For the text-containing cell, return its midpoint in [X, Y] coordinate format. 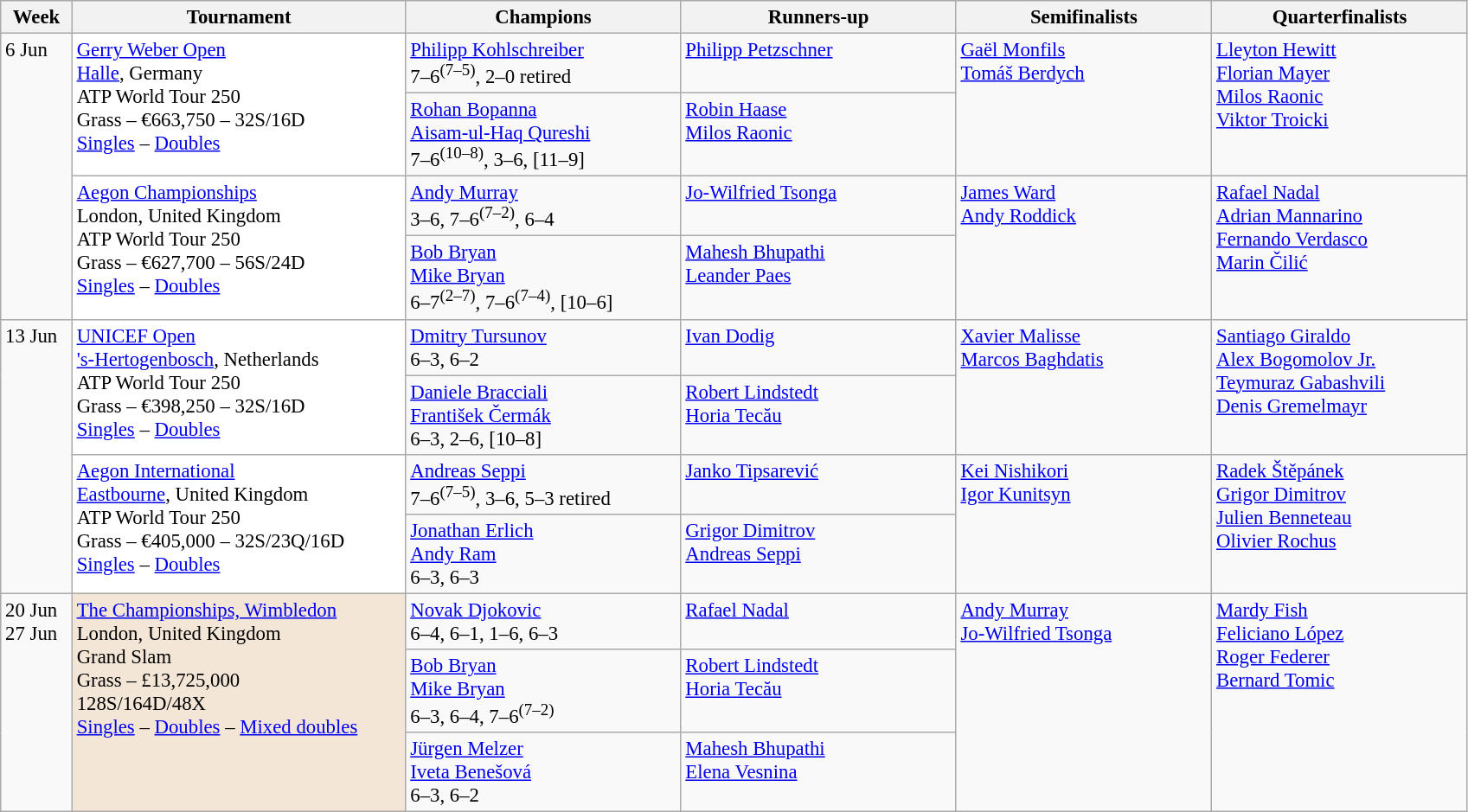
6 Jun [36, 176]
Rafael Nadal Adrian Mannarino Fernando Verdasco Marin Čilić [1340, 247]
20 Jun27 Jun [36, 702]
Rohan Bopanna Aisam-ul-Haq Qureshi 7–6(10–8), 3–6, [11–9] [543, 135]
Mahesh Bhupathi Leander Paes [818, 278]
The Championships, Wimbledon London, United KingdomGrand SlamGrass – £13,725,000128S/164D/48XSingles – Doubles – Mixed doubles [239, 702]
Aegon International Eastbourne, United KingdomATP World Tour 250Grass – €405,000 – 32S/23Q/16DSingles – Doubles [239, 524]
Dmitry Tursunov6–3, 6–2 [543, 348]
Rafael Nadal [818, 621]
Novak Djokovic6–4, 6–1, 1–6, 6–3 [543, 621]
Jonathan Erlich Andy Ram 6–3, 6–3 [543, 554]
Andy Murray Jo-Wilfried Tsonga [1084, 702]
Andy Murray3–6, 7–6(7–2), 6–4 [543, 206]
Daniele Bracciali František Čermák 6–3, 2–6, [10–8] [543, 415]
Gerry Weber Open Halle, GermanyATP World Tour 250Grass – €663,750 – 32S/16DSingles – Doubles [239, 105]
Santiago Giraldo Alex Bogomolov Jr. Teymuraz Gabashvili Denis Gremelmayr [1340, 387]
Lleyton Hewitt Florian Mayer Milos Raonic Viktor Troicki [1340, 105]
Champions [543, 17]
Week [36, 17]
13 Jun [36, 457]
Jo-Wilfried Tsonga [818, 206]
Mardy Fish Feliciano López Roger Federer Bernard Tomic [1340, 702]
Kei Nishikori Igor Kunitsyn [1084, 524]
Janko Tipsarević [818, 484]
Tournament [239, 17]
Mahesh Bhupathi Elena Vesnina [818, 772]
UNICEF Open 's-Hertogenbosch, NetherlandsATP World Tour 250Grass – €398,250 – 32S/16DSingles – Doubles [239, 387]
Gaël Monfils Tomáš Berdych [1084, 105]
Jürgen Melzer Iveta Benešová 6–3, 6–2 [543, 772]
James Ward Andy Roddick [1084, 247]
Radek Štěpánek Grigor Dimitrov Julien Benneteau Olivier Rochus [1340, 524]
Grigor Dimitrov Andreas Seppi [818, 554]
Aegon Championships London, United KingdomATP World Tour 250Grass – €627,700 – 56S/24DSingles – Doubles [239, 247]
Bob Bryan Mike Bryan6–3, 6–4, 7–6(7–2) [543, 691]
Quarterfinalists [1340, 17]
Semifinalists [1084, 17]
Andreas Seppi 7–6(7–5), 3–6, 5–3 retired [543, 484]
Bob Bryan Mike Bryan 6–7(2–7), 7–6(7–4), [10–6] [543, 278]
Philipp Petzschner [818, 64]
Runners-up [818, 17]
Ivan Dodig [818, 348]
Philipp Kohlschreiber7–6(7–5), 2–0 retired [543, 64]
Robin Haase Milos Raonic [818, 135]
Xavier Malisse Marcos Baghdatis [1084, 387]
